Capture the cell that displays the provided text and extract its (x, y) central coordinate. 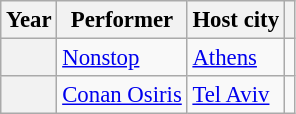
Conan Osiris (122, 95)
Nonstop (122, 58)
Host city (236, 20)
Performer (122, 20)
Athens (236, 58)
Year (29, 20)
Tel Aviv (236, 95)
